Return [X, Y] of the center of cell containing provided text 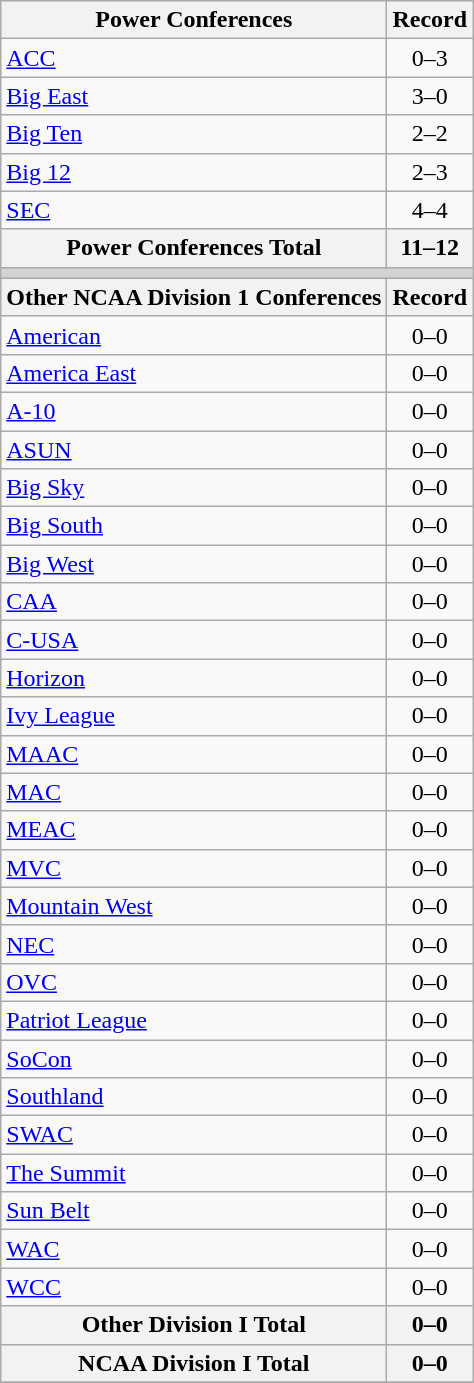
Big Ten [194, 134]
Mountain West [194, 906]
Southland [194, 1097]
The Summit [194, 1173]
ACC [194, 58]
American [194, 335]
Big East [194, 96]
0–3 [430, 58]
OVC [194, 982]
Big West [194, 564]
Other NCAA Division 1 Conferences [194, 297]
Other Division I Total [194, 1325]
Power Conferences [194, 20]
America East [194, 373]
SoCon [194, 1059]
MAC [194, 792]
WCC [194, 1287]
Big Sky [194, 488]
Ivy League [194, 716]
Horizon [194, 678]
Big 12 [194, 172]
SEC [194, 210]
2–3 [430, 172]
ASUN [194, 449]
SWAC [194, 1135]
NCAA Division I Total [194, 1363]
3–0 [430, 96]
11–12 [430, 248]
A-10 [194, 411]
Power Conferences Total [194, 248]
MAAC [194, 754]
2–2 [430, 134]
MVC [194, 868]
Patriot League [194, 1020]
WAC [194, 1249]
NEC [194, 944]
C-USA [194, 640]
MEAC [194, 830]
Big South [194, 526]
Sun Belt [194, 1211]
CAA [194, 602]
4–4 [430, 210]
